Scan for the cell matching the given text and deliver its (x, y) coordinate at center. 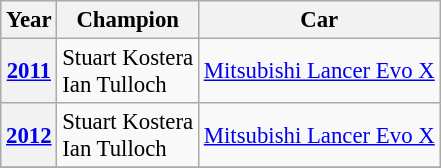
2011 (29, 72)
2012 (29, 136)
Car (319, 20)
Year (29, 20)
Champion (128, 20)
